Identify which cell holds the provided text, then report its (X, Y) central coordinate. 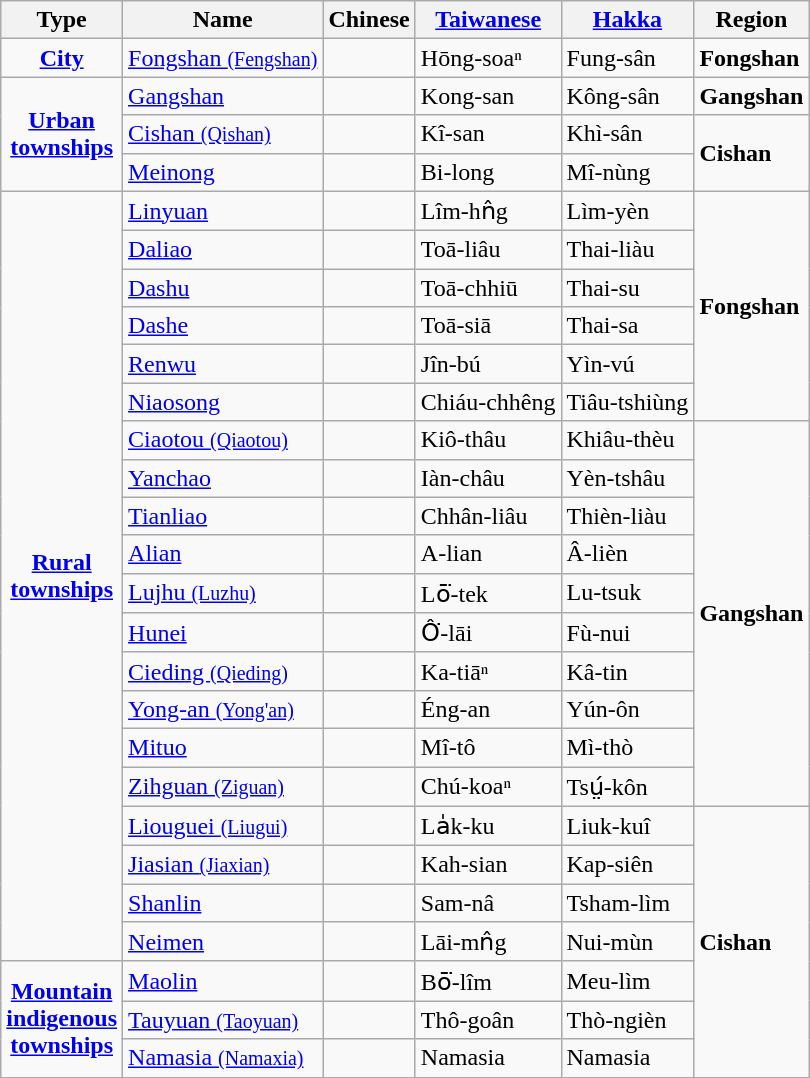
Region (752, 20)
Khiâu-thèu (628, 440)
Zihguan (Ziguan) (223, 786)
Chinese (369, 20)
Niaosong (223, 402)
Taiwanese (488, 20)
Yèn-tshâu (628, 478)
Kông-sân (628, 96)
Neimen (223, 942)
Lujhu (Luzhu) (223, 593)
Liuk-kuî (628, 826)
Dashu (223, 288)
Mî-nùng (628, 172)
Name (223, 20)
Iàn-châu (488, 478)
Bi-long (488, 172)
Kiô-thâu (488, 440)
Tauyuan (Taoyuan) (223, 1020)
Linyuan (223, 211)
Lō͘-tek (488, 593)
Chú-koaⁿ (488, 786)
Ruraltownships (62, 576)
Lìm-yèn (628, 211)
Lîm-hn̂g (488, 211)
Mituo (223, 747)
Khì-sân (628, 134)
Kah-sian (488, 865)
Kap-siên (628, 865)
Cieding (Qieding) (223, 671)
Toā-siā (488, 326)
Shanlin (223, 903)
Yong-an (Yong'an) (223, 709)
A-lian (488, 554)
Renwu (223, 364)
Yìn-vú (628, 364)
Toā-liâu (488, 250)
Hakka (628, 20)
Maolin (223, 981)
Thai-sa (628, 326)
Urbantownships (62, 134)
Thai-liàu (628, 250)
Mountainindigenoustownships (62, 1019)
Yún-ôn (628, 709)
Alian (223, 554)
Daliao (223, 250)
Kong-san (488, 96)
Nui-mùn (628, 942)
Ka-tiāⁿ (488, 671)
La̍k-ku (488, 826)
Dashe (223, 326)
Namasia (Namaxia) (223, 1058)
Mì-thò (628, 747)
Tiâu-tshiùng (628, 402)
Chhân-liâu (488, 516)
Ciaotou (Qiaotou) (223, 440)
Hōng-soaⁿ (488, 58)
Mî-tô (488, 747)
Éng-an (488, 709)
Lu-tsuk (628, 593)
Fongshan (Fengshan) (223, 58)
Kâ-tin (628, 671)
Yanchao (223, 478)
Cishan (Qishan) (223, 134)
Thô-goân (488, 1020)
Thai-su (628, 288)
Tianliao (223, 516)
Thò-ngièn (628, 1020)
Jîn-bú (488, 364)
Tsṳ́-kôn (628, 786)
Meu-lìm (628, 981)
Fù-nui (628, 633)
Ô͘-lāi (488, 633)
Kî-san (488, 134)
Toā-chhiū (488, 288)
Type (62, 20)
Fung-sân (628, 58)
Chiáu-chhêng (488, 402)
Meinong (223, 172)
Liouguei (Liugui) (223, 826)
Sam-nâ (488, 903)
Lāi-mn̂g (488, 942)
City (62, 58)
Jiasian (Jiaxian) (223, 865)
Bō͘-lîm (488, 981)
Hunei (223, 633)
Â-lièn (628, 554)
Thièn-liàu (628, 516)
Tsham-lìm (628, 903)
